Identify which cell holds the provided text, then report its [X, Y] central coordinate. 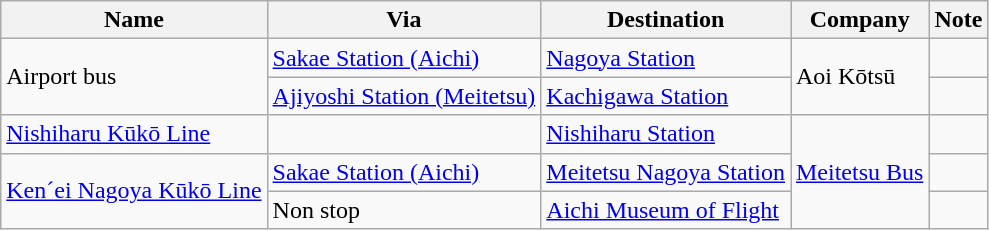
Aoi Kōtsū [859, 77]
Nishiharu Station [666, 134]
Nishiharu Kūkō Line [134, 134]
Via [404, 20]
Note [958, 20]
Ajiyoshi Station (Meitetsu) [404, 96]
Meitetsu Bus [859, 172]
Airport bus [134, 77]
Nagoya Station [666, 58]
Kachigawa Station [666, 96]
Aichi Museum of Flight [666, 210]
Ken´ei Nagoya Kūkō Line [134, 191]
Destination [666, 20]
Non stop [404, 210]
Company [859, 20]
Name [134, 20]
Meitetsu Nagoya Station [666, 172]
